Scan for the cell matching the given text and deliver its [x, y] coordinate at center. 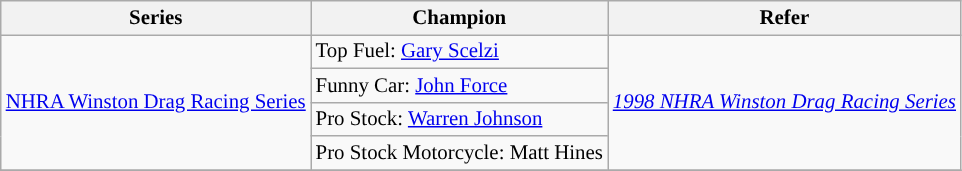
Pro Stock: Warren Johnson [460, 119]
Champion [460, 18]
Refer [784, 18]
1998 NHRA Winston Drag Racing Series [784, 102]
Top Fuel: Gary Scelzi [460, 51]
Funny Car: John Force [460, 85]
Series [156, 18]
Pro Stock Motorcycle: Matt Hines [460, 153]
NHRA Winston Drag Racing Series [156, 102]
